From the cell containing the given text, extract its center point as (x, y) coordinate. 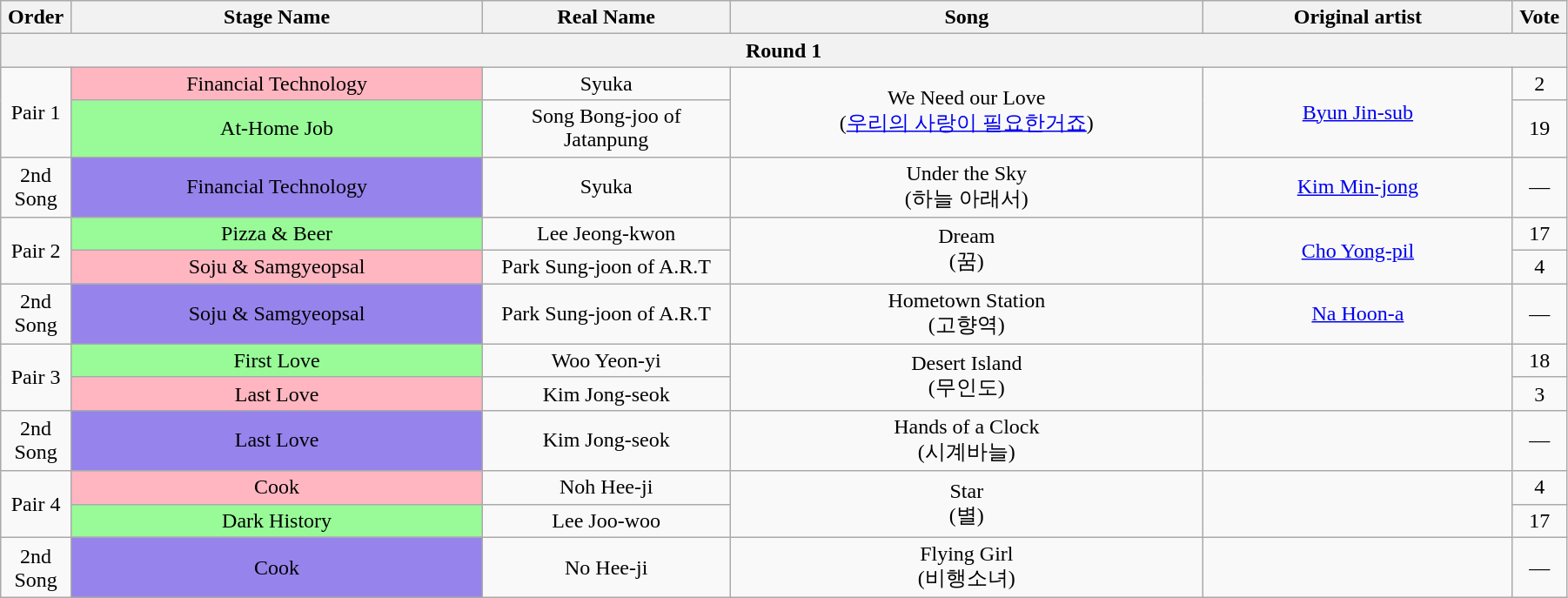
Byun Jin-sub (1357, 111)
Original artist (1357, 17)
At-Home Job (277, 129)
3 (1540, 393)
Pair 2 (37, 251)
Pair 3 (37, 377)
Pair 1 (37, 111)
Hometown Station(고향역) (967, 314)
Noh Hee-ji (606, 487)
Dream(꿈) (967, 251)
No Hee-ji (606, 568)
Dark History (277, 521)
Order (37, 17)
Lee Jeong-kwon (606, 234)
Vote (1540, 17)
Pair 4 (37, 504)
Desert Island(무인도) (967, 377)
Woo Yeon-yi (606, 360)
Na Hoon-a (1357, 314)
Star(별) (967, 504)
Under the Sky(하늘 아래서) (967, 187)
Lee Joo-woo (606, 521)
2 (1540, 84)
Song (967, 17)
First Love (277, 360)
Round 1 (784, 50)
Pizza & Beer (277, 234)
Stage Name (277, 17)
We Need our Love(우리의 사랑이 필요한거죠) (967, 111)
Kim Min-jong (1357, 187)
18 (1540, 360)
Real Name (606, 17)
19 (1540, 129)
Song Bong-joo of Jatanpung (606, 129)
Hands of a Clock(시계바늘) (967, 440)
Flying Girl(비행소녀) (967, 568)
Cho Yong-pil (1357, 251)
